Capture the cell that displays the provided text and extract its [x, y] central coordinate. 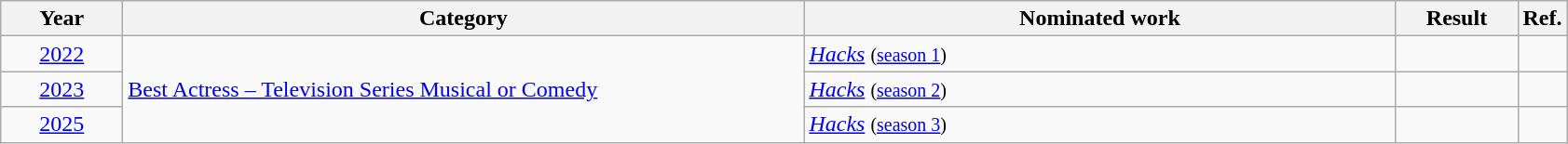
2022 [61, 54]
Hacks (season 1) [1099, 54]
Hacks (season 2) [1099, 89]
2025 [61, 124]
Nominated work [1099, 19]
Hacks (season 3) [1099, 124]
2023 [61, 89]
Best Actress – Television Series Musical or Comedy [464, 89]
Result [1457, 19]
Ref. [1543, 19]
Category [464, 19]
Year [61, 19]
